For the text-containing cell, return its midpoint in [x, y] coordinate format. 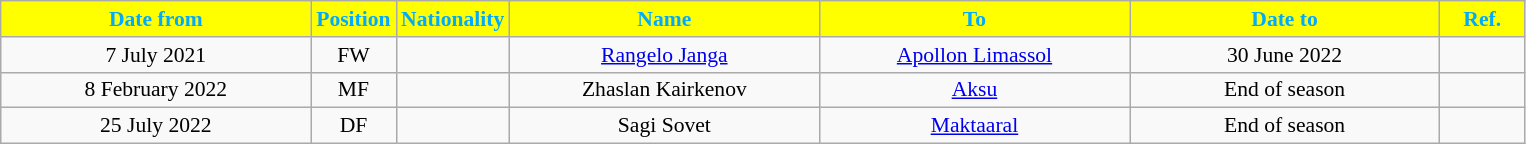
30 June 2022 [1285, 55]
Aksu [974, 90]
Apollon Limassol [974, 55]
Sagi Sovet [664, 126]
MF [354, 90]
Nationality [452, 19]
Date to [1285, 19]
Zhaslan Kairkenov [664, 90]
To [974, 19]
FW [354, 55]
Position [354, 19]
Maktaaral [974, 126]
25 July 2022 [156, 126]
Name [664, 19]
Date from [156, 19]
Rangelo Janga [664, 55]
7 July 2021 [156, 55]
Ref. [1482, 19]
8 February 2022 [156, 90]
DF [354, 126]
